Extract the (x, y) coordinate from the center of the cell holding the provided text.  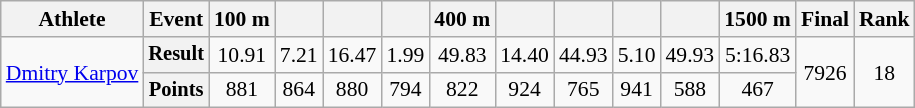
794 (405, 90)
1.99 (405, 55)
44.93 (584, 55)
765 (584, 90)
880 (352, 90)
100 m (242, 19)
Event (176, 19)
467 (758, 90)
864 (299, 90)
Points (176, 90)
941 (637, 90)
588 (690, 90)
5:16.83 (758, 55)
Final (825, 19)
7926 (825, 72)
14.40 (524, 55)
Rank (884, 19)
49.83 (462, 55)
49.93 (690, 55)
16.47 (352, 55)
5.10 (637, 55)
924 (524, 90)
Athlete (72, 19)
Dmitry Karpov (72, 72)
18 (884, 72)
1500 m (758, 19)
Result (176, 55)
881 (242, 90)
822 (462, 90)
7.21 (299, 55)
10.91 (242, 55)
400 m (462, 19)
